Capture the cell that displays the provided text and extract its [X, Y] central coordinate. 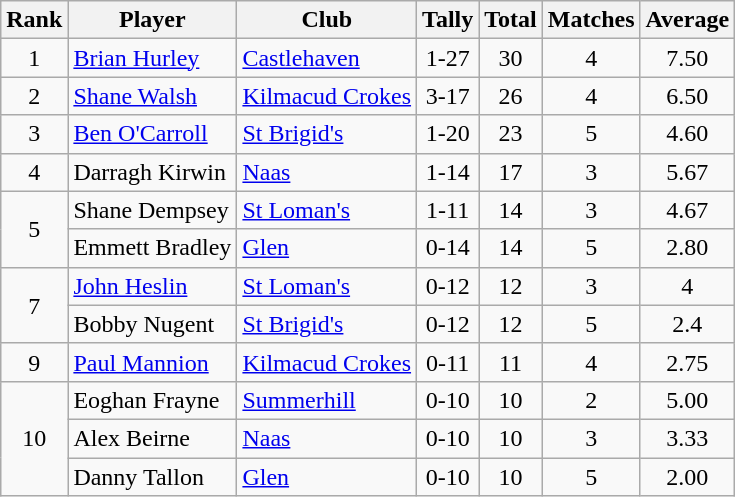
17 [511, 172]
Emmett Bradley [152, 248]
5.67 [688, 172]
1-27 [448, 58]
30 [511, 58]
Alex Beirne [152, 438]
Average [688, 20]
1 [34, 58]
Bobby Nugent [152, 324]
Summerhill [327, 400]
Rank [34, 20]
3-17 [448, 96]
Shane Walsh [152, 96]
9 [34, 362]
0-11 [448, 362]
2.00 [688, 477]
7.50 [688, 58]
Player [152, 20]
Darragh Kirwin [152, 172]
26 [511, 96]
4.67 [688, 210]
5.00 [688, 400]
6.50 [688, 96]
2.80 [688, 248]
1-14 [448, 172]
0-14 [448, 248]
1-20 [448, 134]
4.60 [688, 134]
Brian Hurley [152, 58]
Matches [591, 20]
Danny Tallon [152, 477]
1-11 [448, 210]
Club [327, 20]
23 [511, 134]
2.4 [688, 324]
Paul Mannion [152, 362]
Eoghan Frayne [152, 400]
7 [34, 305]
John Heslin [152, 286]
3.33 [688, 438]
Tally [448, 20]
Shane Dempsey [152, 210]
Ben O'Carroll [152, 134]
Total [511, 20]
Castlehaven [327, 58]
2.75 [688, 362]
11 [511, 362]
